Pinpoint the cell where the given text exists, returning its (x, y) midpoint coordinate. 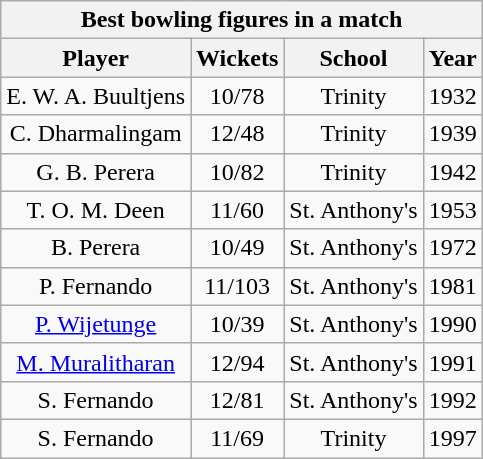
1942 (452, 172)
1992 (452, 400)
12/94 (236, 362)
Player (96, 58)
11/60 (236, 210)
10/78 (236, 96)
Wickets (236, 58)
E. W. A. Buultjens (96, 96)
M. Muralitharan (96, 362)
G. B. Perera (96, 172)
1932 (452, 96)
1981 (452, 286)
1939 (452, 134)
P. Fernando (96, 286)
12/48 (236, 134)
10/49 (236, 248)
Year (452, 58)
11/103 (236, 286)
12/81 (236, 400)
10/82 (236, 172)
1953 (452, 210)
P. Wijetunge (96, 324)
11/69 (236, 438)
10/39 (236, 324)
C. Dharmalingam (96, 134)
B. Perera (96, 248)
T. O. M. Deen (96, 210)
Best bowling figures in a match (242, 20)
School (354, 58)
1997 (452, 438)
1991 (452, 362)
1990 (452, 324)
1972 (452, 248)
